Search for the cell housing the specified text and yield its (x, y) center coordinate. 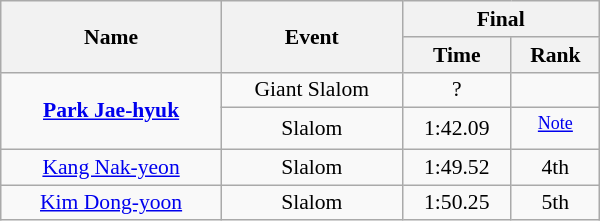
Final (500, 19)
Kim Dong-yoon (112, 203)
? (456, 90)
Giant Slalom (312, 90)
Name (112, 36)
Park Jae-hyuk (112, 110)
Rank (555, 55)
Note (555, 128)
Time (456, 55)
5th (555, 203)
Kang Nak-yeon (112, 167)
4th (555, 167)
Event (312, 36)
1:49.52 (456, 167)
1:42.09 (456, 128)
1:50.25 (456, 203)
